For the text-containing cell, return its midpoint in (x, y) coordinate format. 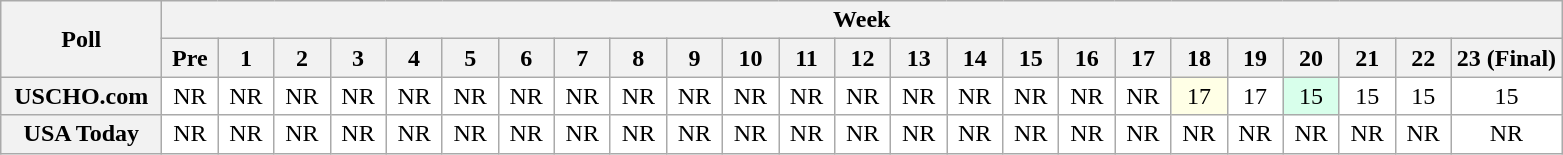
19 (1255, 58)
6 (526, 58)
7 (582, 58)
14 (975, 58)
22 (1423, 58)
18 (1199, 58)
Pre (190, 58)
Week (862, 20)
4 (414, 58)
USA Today (82, 134)
23 (Final) (1506, 58)
20 (1311, 58)
5 (470, 58)
8 (638, 58)
21 (1367, 58)
13 (919, 58)
10 (750, 58)
Poll (82, 39)
16 (1087, 58)
12 (863, 58)
11 (806, 58)
3 (358, 58)
2 (302, 58)
9 (694, 58)
1 (246, 58)
USCHO.com (82, 96)
